Return [x, y] of the center of cell containing provided text 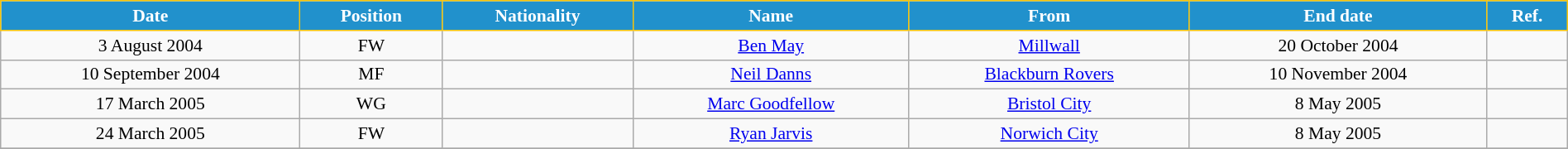
Nationality [538, 16]
Norwich City [1049, 134]
From [1049, 16]
WG [371, 104]
10 November 2004 [1338, 74]
Bristol City [1049, 104]
MF [371, 74]
24 March 2005 [151, 134]
Ryan Jarvis [771, 134]
17 March 2005 [151, 104]
Neil Danns [771, 74]
3 August 2004 [151, 46]
Ben May [771, 46]
Date [151, 16]
10 September 2004 [151, 74]
Position [371, 16]
Blackburn Rovers [1049, 74]
Millwall [1049, 46]
End date [1338, 16]
20 October 2004 [1338, 46]
Name [771, 16]
Ref. [1527, 16]
Marc Goodfellow [771, 104]
